Scan for the cell matching the given text and deliver its [x, y] coordinate at center. 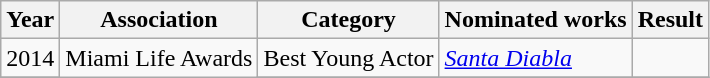
Miami Life Awards [159, 58]
Association [159, 20]
2014 [30, 58]
Year [30, 20]
Category [348, 20]
Best Young Actor [348, 58]
Result [670, 20]
Santa Diabla [536, 58]
Nominated works [536, 20]
